Pinpoint the cell where the given text exists, returning its [X, Y] midpoint coordinate. 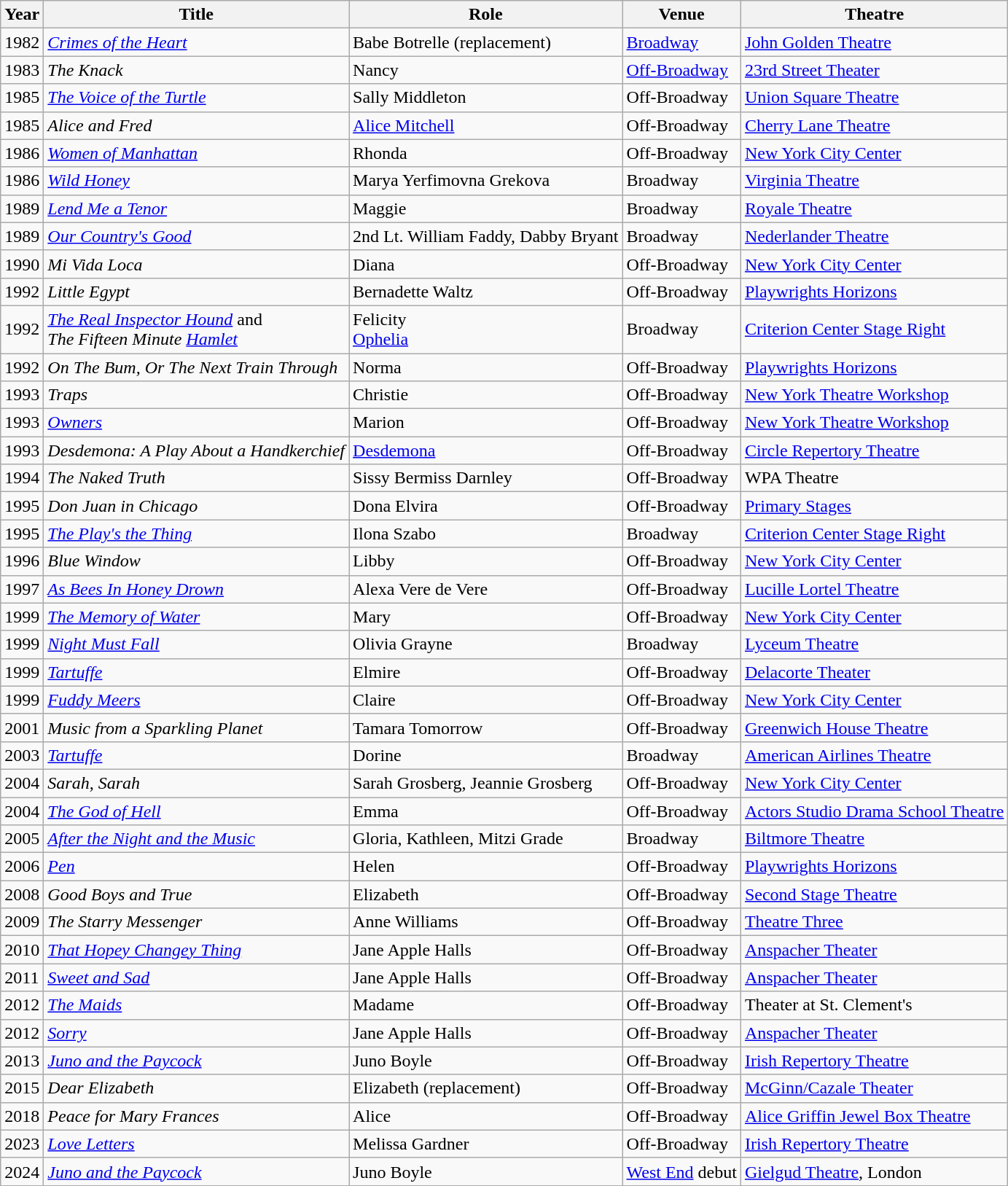
The Voice of the Turtle [197, 98]
Good Boys and True [197, 894]
The Knack [197, 70]
Rhonda [485, 153]
Greenwich House Theatre [875, 727]
Royale Theatre [875, 208]
Gloria, Kathleen, Mitzi Grade [485, 839]
Alice Mitchell [485, 125]
2009 [22, 922]
Nederlander Theatre [875, 236]
WPA Theatre [875, 478]
McGinn/Cazale Theater [875, 1088]
Title [197, 15]
Anne Williams [485, 922]
On The Bum, Or The Next Train Through [197, 367]
Lyceum Theatre [875, 644]
Elizabeth [485, 894]
2011 [22, 978]
Mi Vida Loca [197, 264]
Crimes of the Heart [197, 42]
Dorine [485, 755]
Women of Manhattan [197, 153]
1994 [22, 478]
Norma [485, 367]
American Airlines Theatre [875, 755]
1983 [22, 70]
Marya Yerfimovna Grekova [485, 181]
Circle Repertory Theatre [875, 450]
Sarah, Sarah [197, 783]
2005 [22, 839]
Love Letters [197, 1144]
Delacorte Theater [875, 672]
Traps [197, 395]
Alice [485, 1116]
2010 [22, 950]
Mary [485, 617]
The God of Hell [197, 811]
Year [22, 15]
Tamara Tomorrow [485, 727]
Role [485, 15]
The Memory of Water [197, 617]
Desdemona: A Play About a Handkerchief [197, 450]
Nancy [485, 70]
Lucille Lortel Theatre [875, 589]
Venue [681, 15]
Desdemona [485, 450]
Bernadette Waltz [485, 292]
Claire [485, 700]
Union Square Theatre [875, 98]
Maggie [485, 208]
Wild Honey [197, 181]
The Play's the Thing [197, 534]
2008 [22, 894]
Babe Botrelle (replacement) [485, 42]
Libby [485, 561]
Sissy Bermiss Darnley [485, 478]
Alexa Vere de Vere [485, 589]
1997 [22, 589]
Music from a Sparkling Planet [197, 727]
1996 [22, 561]
Dear Elizabeth [197, 1088]
2nd Lt. William Faddy, Dabby Bryant [485, 236]
2006 [22, 867]
The Starry Messenger [197, 922]
2023 [22, 1144]
Don Juan in Chicago [197, 506]
2015 [22, 1088]
Melissa Gardner [485, 1144]
Peace for Mary Frances [197, 1116]
Felicity Ophelia [485, 329]
1982 [22, 42]
As Bees In Honey Drown [197, 589]
23rd Street Theater [875, 70]
Sally Middleton [485, 98]
The Naked Truth [197, 478]
1990 [22, 264]
Elizabeth (replacement) [485, 1088]
Sweet and Sad [197, 978]
Theater at St. Clement's [875, 1005]
Sarah Grosberg, Jeannie Grosberg [485, 783]
Blue Window [197, 561]
Biltmore Theatre [875, 839]
2003 [22, 755]
Elmire [485, 672]
Night Must Fall [197, 644]
Pen [197, 867]
2013 [22, 1061]
Helen [485, 867]
Emma [485, 811]
Owners [197, 423]
Olivia Grayne [485, 644]
Second Stage Theatre [875, 894]
That Hopey Changey Thing [197, 950]
Marion [485, 423]
Sorry [197, 1033]
The Real Inspector Hound andThe Fifteen Minute Hamlet [197, 329]
Christie [485, 395]
Alice Griffin Jewel Box Theatre [875, 1116]
Virginia Theatre [875, 181]
Fuddy Meers [197, 700]
Diana [485, 264]
Gielgud Theatre, London [875, 1171]
West End debut [681, 1171]
Primary Stages [875, 506]
Actors Studio Drama School Theatre [875, 811]
After the Night and the Music [197, 839]
John Golden Theatre [875, 42]
Dona Elvira [485, 506]
Alice and Fred [197, 125]
The Maids [197, 1005]
Theatre [875, 15]
Ilona Szabo [485, 534]
Cherry Lane Theatre [875, 125]
Little Egypt [197, 292]
2001 [22, 727]
2024 [22, 1171]
Theatre Three [875, 922]
Madame [485, 1005]
Lend Me a Tenor [197, 208]
Our Country's Good [197, 236]
2018 [22, 1116]
